Detect which cell encompasses the target text, then output its (x, y) center coordinate. 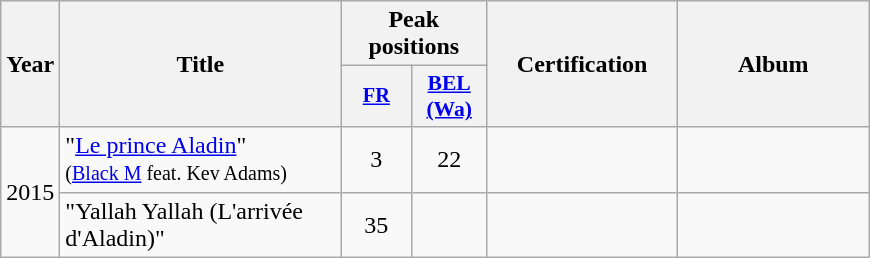
Peak positions (414, 34)
3 (376, 160)
Certification (582, 64)
FR (376, 96)
"Yallah Yallah (L'arrivée d'Aladin)" (200, 224)
35 (376, 224)
Title (200, 64)
2015 (30, 192)
"Le prince Aladin"(Black M feat. Kev Adams) (200, 160)
Year (30, 64)
22 (450, 160)
BEL (Wa) (450, 96)
Album (774, 64)
